Determine the [X, Y] coordinate at the center of the cell enclosing the given text.  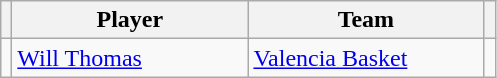
Player [130, 20]
Will Thomas [130, 58]
Valencia Basket [366, 58]
Team [366, 20]
